Scan for the cell matching the given text and deliver its (x, y) coordinate at center. 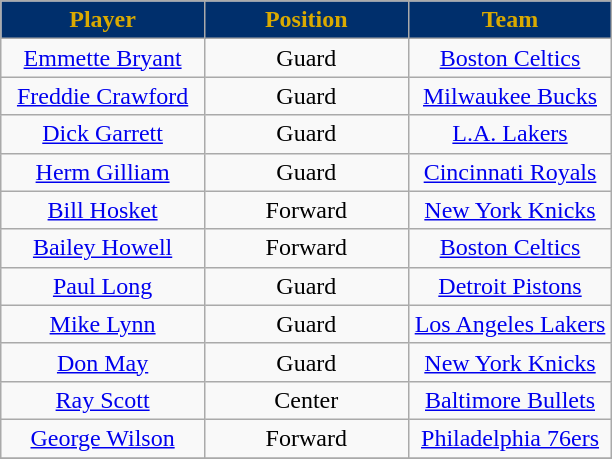
Detroit Pistons (510, 286)
Paul Long (103, 286)
L.A. Lakers (510, 134)
Position (306, 20)
Philadelphia 76ers (510, 438)
Player (103, 20)
Ray Scott (103, 400)
Center (306, 400)
Team (510, 20)
Mike Lynn (103, 324)
Emmette Bryant (103, 58)
Freddie Crawford (103, 96)
Los Angeles Lakers (510, 324)
Bill Hosket (103, 210)
Dick Garrett (103, 134)
George Wilson (103, 438)
Milwaukee Bucks (510, 96)
Herm Gilliam (103, 172)
Baltimore Bullets (510, 400)
Cincinnati Royals (510, 172)
Don May (103, 362)
Bailey Howell (103, 248)
